Extract the [X, Y] coordinate from the center of the cell holding the provided text.  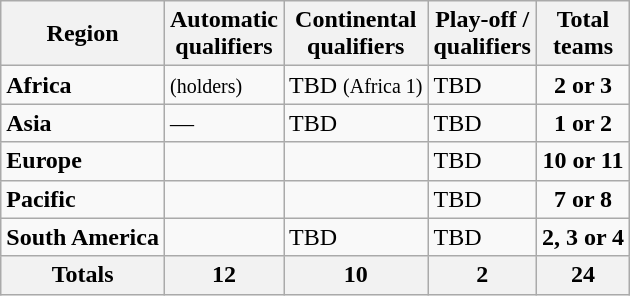
2 [482, 275]
Asia [83, 123]
Africa [83, 85]
10 [356, 275]
2, 3 or 4 [582, 237]
Continental qualifiers [356, 34]
— [224, 123]
10 or 11 [582, 161]
Europe [83, 161]
(holders) [224, 85]
12 [224, 275]
2 or 3 [582, 85]
South America [83, 237]
Total teams [582, 34]
Totals [83, 275]
Region [83, 34]
1 or 2 [582, 123]
Automatic qualifiers [224, 34]
Play-off / qualifiers [482, 34]
7 or 8 [582, 199]
24 [582, 275]
TBD (Africa 1) [356, 85]
Pacific [83, 199]
